Extract the [X, Y] coordinate from the center of the cell holding the provided text.  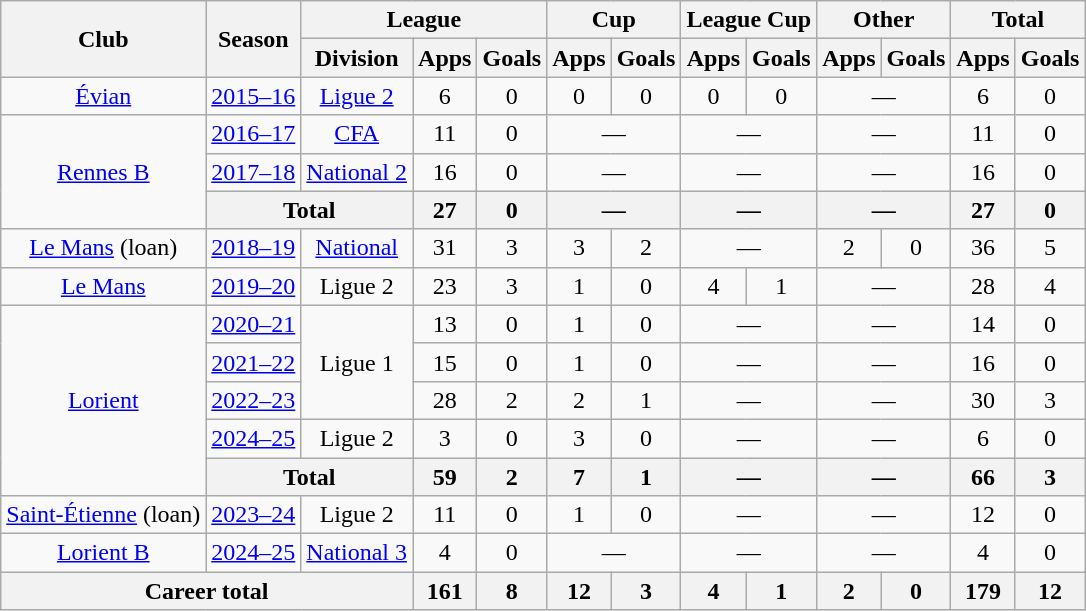
59 [445, 477]
2017–18 [254, 172]
66 [983, 477]
2021–22 [254, 362]
161 [445, 591]
2015–16 [254, 96]
League [424, 20]
2016–17 [254, 134]
Saint-Étienne (loan) [104, 515]
15 [445, 362]
2022–23 [254, 400]
2018–19 [254, 248]
14 [983, 324]
8 [512, 591]
League Cup [749, 20]
Évian [104, 96]
Cup [614, 20]
Lorient [104, 400]
Club [104, 39]
Season [254, 39]
7 [579, 477]
23 [445, 286]
2020–21 [254, 324]
31 [445, 248]
Lorient B [104, 553]
National 3 [357, 553]
Rennes B [104, 172]
2019–20 [254, 286]
National 2 [357, 172]
Division [357, 58]
National [357, 248]
Other [884, 20]
CFA [357, 134]
Le Mans (loan) [104, 248]
2023–24 [254, 515]
Career total [207, 591]
Ligue 1 [357, 362]
13 [445, 324]
30 [983, 400]
179 [983, 591]
36 [983, 248]
Le Mans [104, 286]
5 [1050, 248]
